For the text-containing cell, return its midpoint in (x, y) coordinate format. 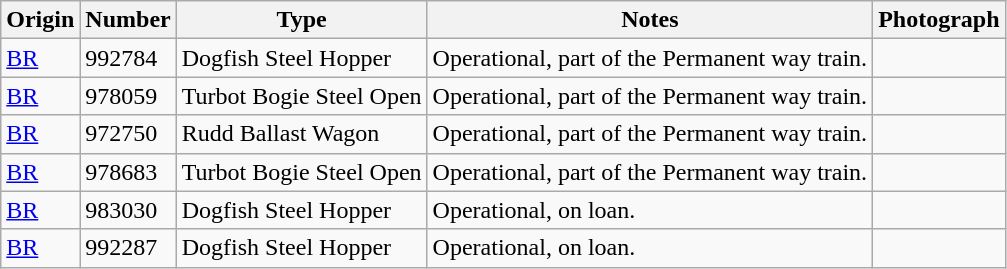
Origin (40, 20)
972750 (128, 134)
992287 (128, 248)
978059 (128, 96)
992784 (128, 58)
Type (302, 20)
983030 (128, 210)
Rudd Ballast Wagon (302, 134)
978683 (128, 172)
Notes (650, 20)
Photograph (939, 20)
Number (128, 20)
